Detect which cell encompasses the target text, then output its (x, y) center coordinate. 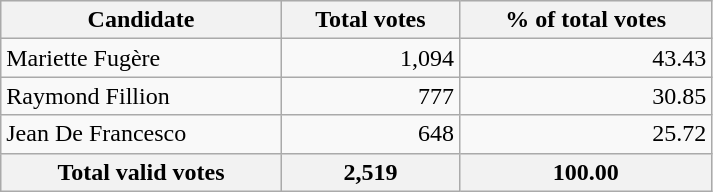
2,519 (370, 172)
1,094 (370, 58)
100.00 (586, 172)
Raymond Fillion (141, 96)
30.85 (586, 96)
648 (370, 134)
Mariette Fugère (141, 58)
25.72 (586, 134)
Total valid votes (141, 172)
Total votes (370, 20)
43.43 (586, 58)
Candidate (141, 20)
% of total votes (586, 20)
777 (370, 96)
Jean De Francesco (141, 134)
